Determine the [x, y] coordinate at the center of the cell enclosing the given text.  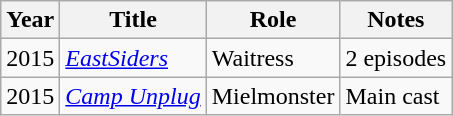
2 episodes [396, 58]
Camp Unplug [133, 96]
EastSiders [133, 58]
Waitress [273, 58]
Role [273, 20]
Notes [396, 20]
Year [30, 20]
Title [133, 20]
Main cast [396, 96]
Mielmonster [273, 96]
